Output the (X, Y) coordinate of the center of the cell containing the given text.  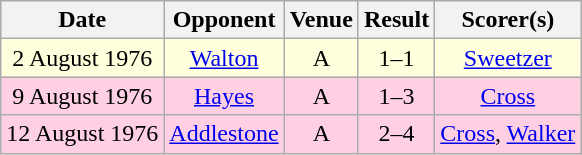
Venue (321, 20)
Cross, Walker (508, 134)
12 August 1976 (82, 134)
2 August 1976 (82, 58)
Sweetzer (508, 58)
9 August 1976 (82, 96)
Opponent (224, 20)
Hayes (224, 96)
Scorer(s) (508, 20)
1–3 (396, 96)
1–1 (396, 58)
Addlestone (224, 134)
Cross (508, 96)
Walton (224, 58)
2–4 (396, 134)
Result (396, 20)
Date (82, 20)
